Provide the (X, Y) coordinate of the cell's center where the given text is located.  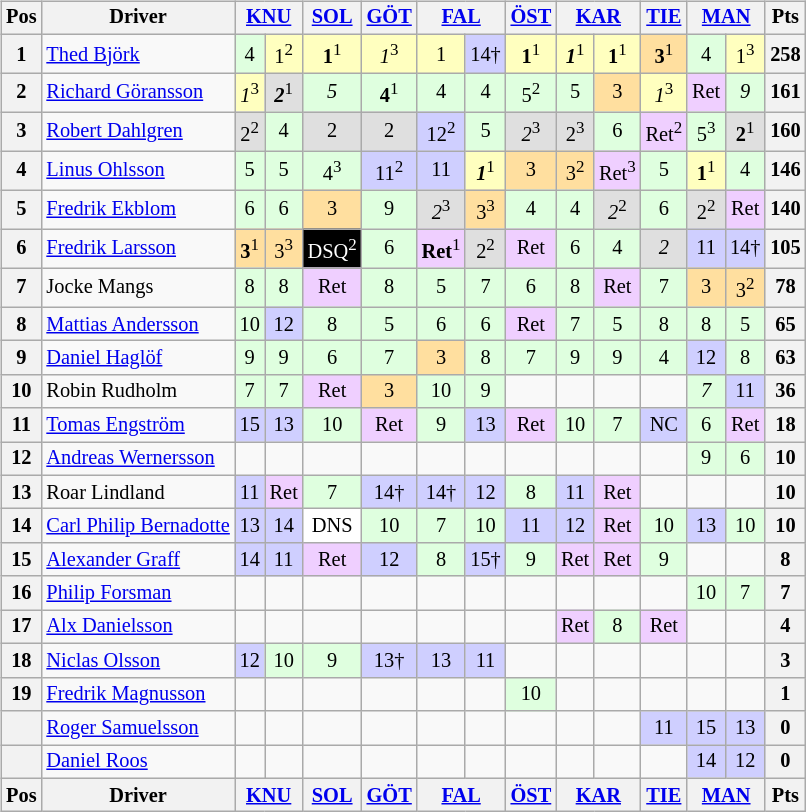
Niclas Olsson (138, 661)
Tomas Engström (138, 425)
Jocke Mangs (138, 288)
Linus Ohlsson (138, 170)
140 (785, 210)
Andreas Wernersson (138, 459)
Philip Forsman (138, 593)
65 (785, 324)
Daniel Haglöf (138, 358)
Alexander Graff (138, 560)
Thed Björk (138, 54)
78 (785, 288)
Roger Samuelsson (138, 728)
Robin Rudholm (138, 391)
146 (785, 170)
NC (664, 425)
36 (785, 391)
161 (785, 92)
Ret3 (617, 170)
DNS (332, 526)
Daniel Roos (138, 761)
258 (785, 54)
19 (21, 694)
105 (785, 248)
Alx Danielsson (138, 627)
52 (531, 92)
17 (21, 627)
160 (785, 132)
122 (442, 132)
Ret2 (664, 132)
Carl Philip Bernadotte (138, 526)
63 (785, 358)
112 (390, 170)
43 (332, 170)
Fredrik Ekblom (138, 210)
41 (390, 92)
15† (485, 560)
Roar Lindland (138, 492)
Richard Göransson (138, 92)
Fredrik Larsson (138, 248)
16 (21, 593)
Robert Dahlgren (138, 132)
13† (390, 661)
Ret1 (442, 248)
Mattias Andersson (138, 324)
Fredrik Magnusson (138, 694)
DSQ2 (332, 248)
53 (706, 132)
